Pinpoint the cell where the given text exists, returning its [x, y] midpoint coordinate. 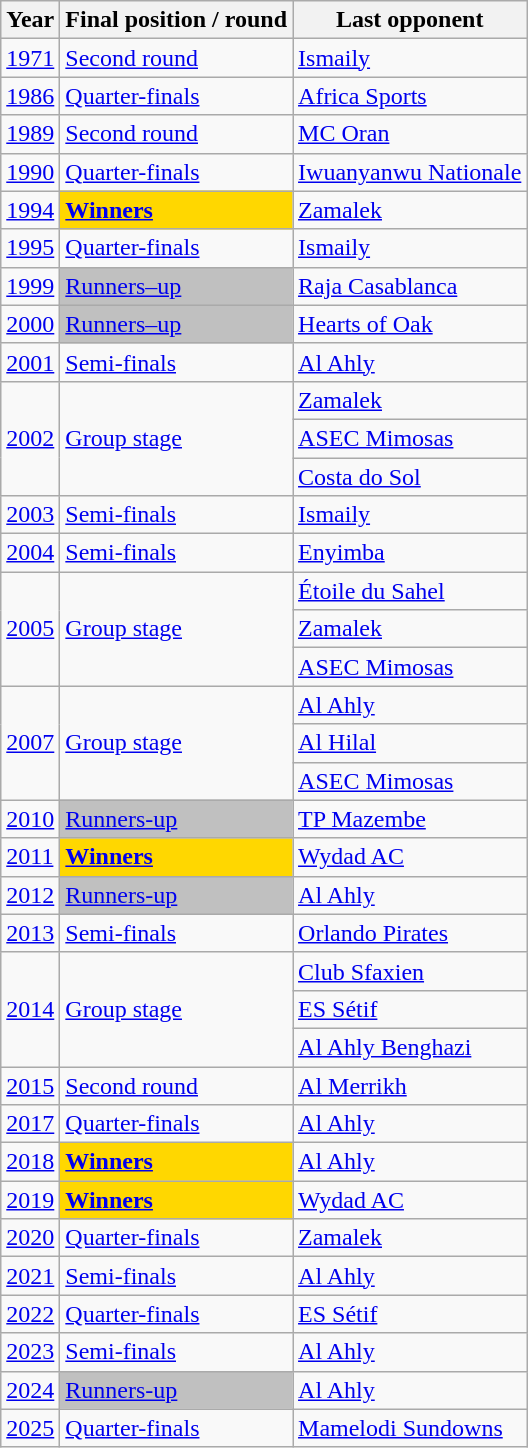
2015 [30, 1085]
2017 [30, 1124]
2013 [30, 933]
Club Sfaxien [410, 971]
2010 [30, 819]
2023 [30, 1352]
Last opponent [410, 20]
Al Ahly Benghazi [410, 1047]
Costa do Sol [410, 477]
Hearts of Oak [410, 324]
2018 [30, 1162]
1999 [30, 286]
MC Oran [410, 134]
1986 [30, 96]
Iwuanyanwu Nationale [410, 172]
2012 [30, 895]
Enyimba [410, 553]
Raja Casablanca [410, 286]
2025 [30, 1428]
2003 [30, 515]
2004 [30, 553]
2022 [30, 1314]
Mamelodi Sundowns [410, 1428]
2001 [30, 362]
1989 [30, 134]
1994 [30, 210]
TP Mazembe [410, 819]
Orlando Pirates [410, 933]
1990 [30, 172]
Year [30, 20]
Africa Sports [410, 96]
2024 [30, 1390]
2007 [30, 743]
Al Hilal [410, 743]
Étoile du Sahel [410, 591]
2020 [30, 1238]
1995 [30, 248]
2011 [30, 857]
2021 [30, 1276]
2002 [30, 438]
1971 [30, 58]
2019 [30, 1200]
2005 [30, 629]
2000 [30, 324]
Al Merrikh [410, 1085]
Final position / round [176, 20]
2014 [30, 1009]
